For the text-containing cell, return its midpoint in [X, Y] coordinate format. 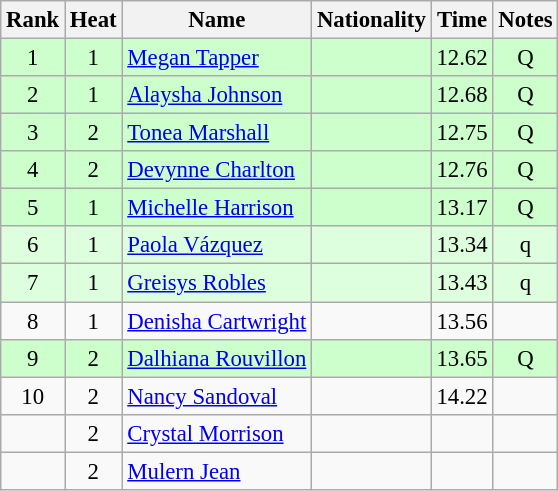
Mulern Jean [217, 471]
Denisha Cartwright [217, 321]
10 [33, 396]
13.43 [462, 283]
Dalhiana Rouvillon [217, 358]
Tonea Marshall [217, 133]
12.68 [462, 95]
Heat [94, 20]
Devynne Charlton [217, 170]
8 [33, 321]
5 [33, 208]
13.65 [462, 358]
4 [33, 170]
Notes [526, 20]
Rank [33, 20]
Greisys Robles [217, 283]
13.56 [462, 321]
Time [462, 20]
3 [33, 133]
Nancy Sandoval [217, 396]
12.75 [462, 133]
Paola Vázquez [217, 245]
Nationality [372, 20]
6 [33, 245]
12.62 [462, 58]
14.22 [462, 396]
13.34 [462, 245]
Crystal Morrison [217, 433]
Alaysha Johnson [217, 95]
9 [33, 358]
Name [217, 20]
Megan Tapper [217, 58]
Michelle Harrison [217, 208]
13.17 [462, 208]
7 [33, 283]
12.76 [462, 170]
